Pinpoint the cell where the given text exists, returning its (x, y) midpoint coordinate. 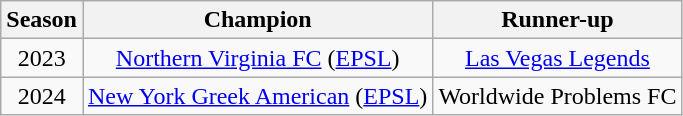
New York Greek American (EPSL) (257, 96)
2023 (42, 58)
2024 (42, 96)
Worldwide Problems FC (558, 96)
Runner-up (558, 20)
Champion (257, 20)
Northern Virginia FC (EPSL) (257, 58)
Las Vegas Legends (558, 58)
Season (42, 20)
